Search for the cell housing the specified text and yield its [X, Y] center coordinate. 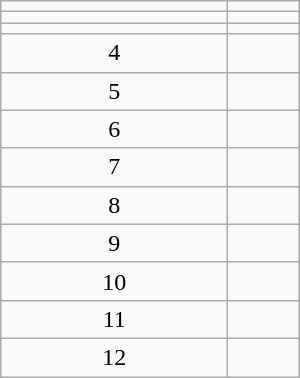
9 [114, 243]
10 [114, 281]
5 [114, 91]
8 [114, 205]
7 [114, 167]
11 [114, 319]
4 [114, 53]
12 [114, 357]
6 [114, 129]
